Return (X, Y) of the center of cell containing provided text 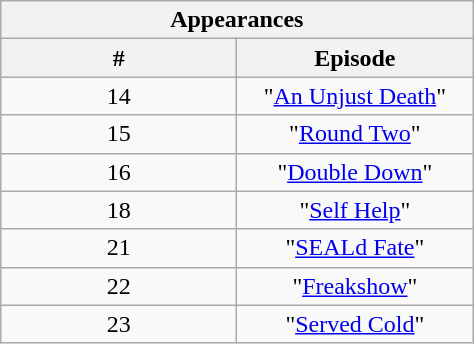
"Freakshow" (355, 286)
"Self Help" (355, 210)
15 (119, 134)
Appearances (237, 20)
14 (119, 96)
"SEALd Fate" (355, 248)
"Round Two" (355, 134)
"An Unjust Death" (355, 96)
"Served Cold" (355, 324)
# (119, 58)
23 (119, 324)
Episode (355, 58)
21 (119, 248)
18 (119, 210)
16 (119, 172)
22 (119, 286)
"Double Down" (355, 172)
